Identify which cell holds the provided text, then report its (x, y) central coordinate. 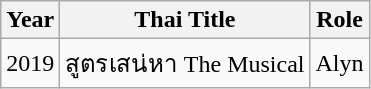
Alyn (340, 64)
Role (340, 20)
Thai Title (185, 20)
Year (30, 20)
สูตรเสน่หา The Musical (185, 64)
2019 (30, 64)
